Capture the cell that displays the provided text and extract its [X, Y] central coordinate. 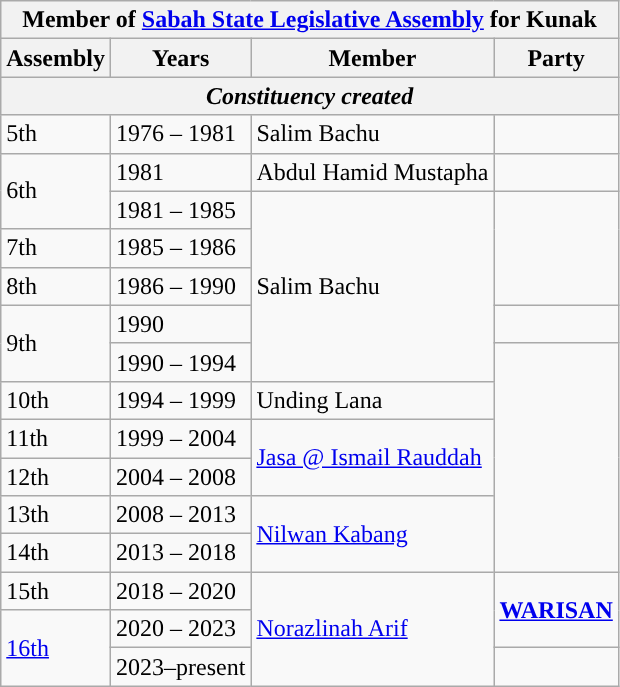
2008 – 2013 [180, 515]
Norazlinah Arif [372, 629]
14th [56, 553]
13th [56, 515]
2004 – 2008 [180, 477]
Party [556, 58]
Member [372, 58]
1985 – 1986 [180, 248]
1999 – 2004 [180, 438]
Nilwan Kabang [372, 534]
Years [180, 58]
2023–present [180, 667]
Unding Lana [372, 400]
Assembly [56, 58]
2013 – 2018 [180, 553]
2020 – 2023 [180, 629]
WARISAN [556, 610]
1994 – 1999 [180, 400]
Jasa @ Ismail Rauddah [372, 457]
1981 [180, 172]
15th [56, 591]
1986 – 1990 [180, 286]
1981 – 1985 [180, 210]
1976 – 1981 [180, 134]
5th [56, 134]
Abdul Hamid Mustapha [372, 172]
6th [56, 191]
10th [56, 400]
11th [56, 438]
Member of Sabah State Legislative Assembly for Kunak [310, 20]
9th [56, 343]
2018 – 2020 [180, 591]
Constituency created [310, 96]
1990 – 1994 [180, 362]
1990 [180, 324]
7th [56, 248]
8th [56, 286]
12th [56, 477]
16th [56, 648]
